Output the (X, Y) coordinate of the center of the cell containing the given text.  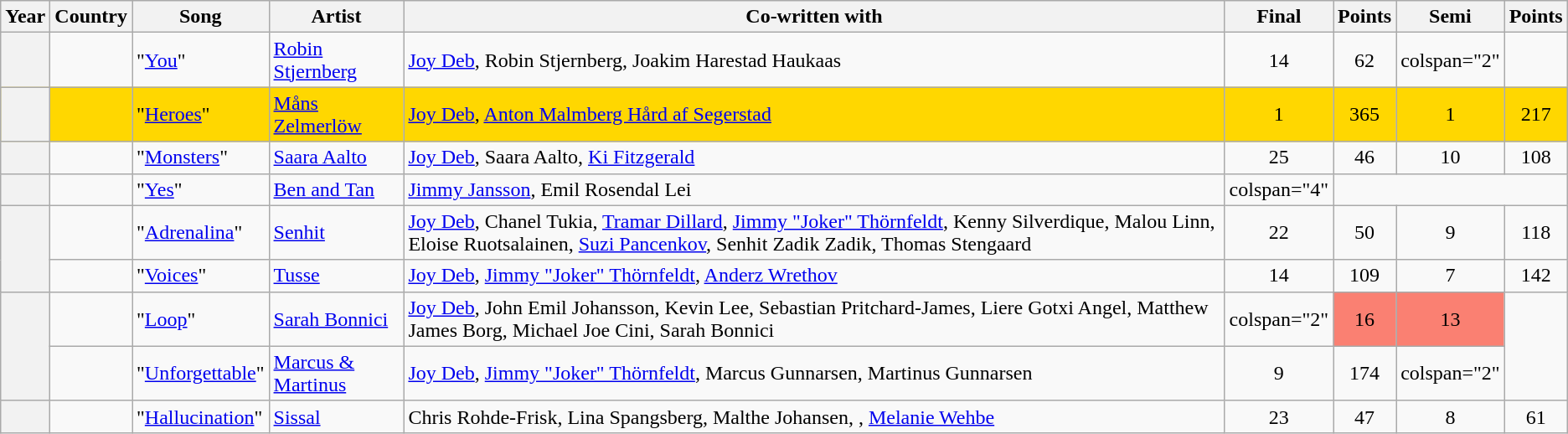
Country (91, 17)
"Yes" (201, 189)
16 (1365, 318)
Chris Rohde-Frisk, Lina Spangsberg, Malthe Johansen, , Melanie Wehbe (814, 416)
Co-written with (814, 17)
22 (1279, 233)
Måns Zelmerlöw (337, 114)
Jimmy Jansson, Emil Rosendal Lei (814, 189)
8 (1451, 416)
Sissal (337, 416)
108 (1536, 158)
Marcus & Martinus (337, 374)
"Hallucination" (201, 416)
"Adrenalina" (201, 233)
217 (1536, 114)
Year (25, 17)
"You" (201, 60)
50 (1365, 233)
10 (1451, 158)
Senhit (337, 233)
Artist (337, 17)
Saara Aalto (337, 158)
25 (1279, 158)
Joy Deb, Anton Malmberg Hård af Segerstad (814, 114)
7 (1451, 276)
colspan="4" (1279, 189)
Song (201, 17)
Joy Deb, John Emil Johansson, Kevin Lee, Sebastian Pritchard-James, Liere Gotxi Angel, Matthew James Borg, Michael Joe Cini, Sarah Bonnici (814, 318)
365 (1365, 114)
118 (1536, 233)
61 (1536, 416)
13 (1451, 318)
Ben and Tan (337, 189)
62 (1365, 60)
"Voices" (201, 276)
Tusse (337, 276)
174 (1365, 374)
46 (1365, 158)
"Heroes" (201, 114)
Joy Deb, Jimmy "Joker" Thörnfeldt, Marcus Gunnarsen, Martinus Gunnarsen (814, 374)
142 (1536, 276)
Sarah Bonnici (337, 318)
23 (1279, 416)
"Monsters" (201, 158)
47 (1365, 416)
109 (1365, 276)
"Unforgettable" (201, 374)
Semi (1451, 17)
Robin Stjernberg (337, 60)
"Loop" (201, 318)
Joy Deb, Jimmy "Joker" Thörnfeldt, Anderz Wrethov (814, 276)
Joy Deb, Robin Stjernberg, Joakim Harestad Haukaas (814, 60)
Joy Deb, Saara Aalto, Ki Fitzgerald (814, 158)
Final (1279, 17)
